Provide the [x, y] coordinate of the cell's center where the given text is located.  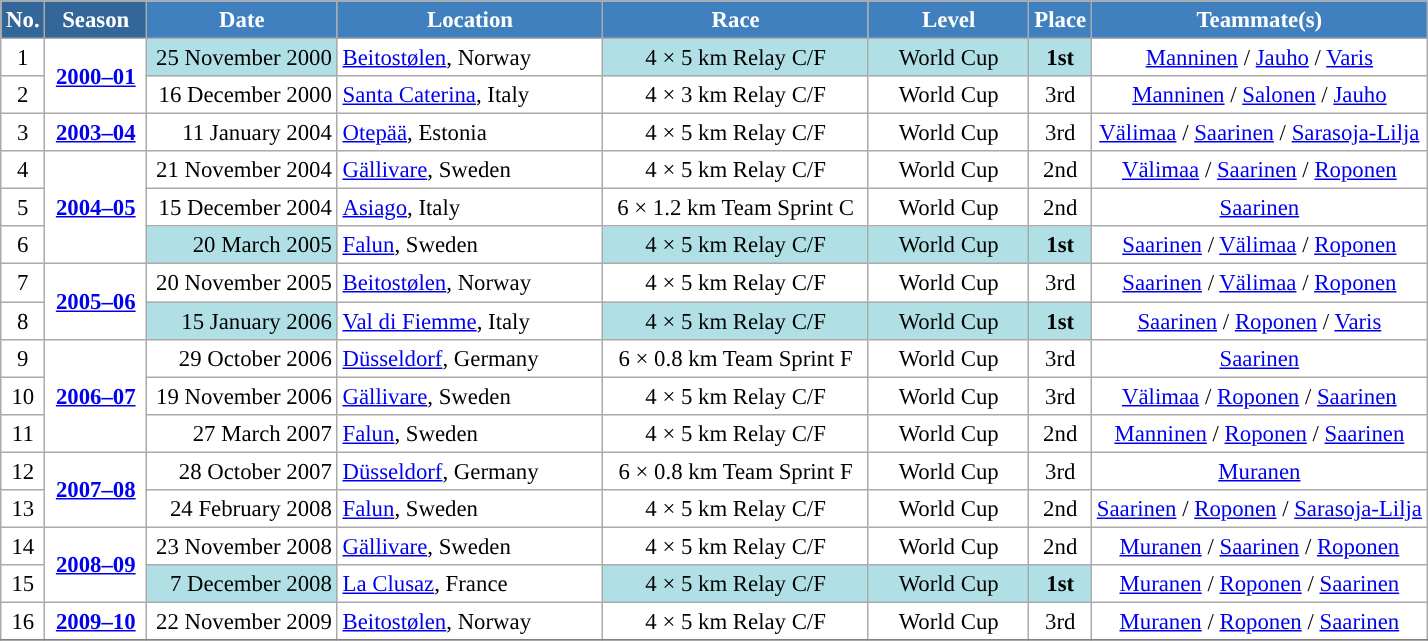
4 × 3 km Relay C/F [736, 95]
2009–10 [96, 621]
15 December 2004 [242, 208]
9 [23, 358]
8 [23, 321]
2005–06 [96, 302]
15 [23, 584]
19 November 2006 [242, 396]
14 [23, 546]
24 February 2008 [242, 509]
Level [948, 20]
Race [736, 20]
Place [1060, 20]
11 [23, 433]
2007–08 [96, 490]
Välimaa / Roponen / Saarinen [1259, 396]
Val di Fiemme, Italy [470, 321]
10 [23, 396]
29 October 2006 [242, 358]
16 December 2000 [242, 95]
27 March 2007 [242, 433]
Muranen / Saarinen / Roponen [1259, 546]
28 October 2007 [242, 471]
20 March 2005 [242, 245]
12 [23, 471]
Santa Caterina, Italy [470, 95]
Saarinen / Roponen / Varis [1259, 321]
No. [23, 20]
6 [23, 245]
6 × 1.2 km Team Sprint C [736, 208]
15 January 2006 [242, 321]
Season [96, 20]
22 November 2009 [242, 621]
2006–07 [96, 396]
Välimaa / Saarinen / Sarasoja-Lilja [1259, 133]
16 [23, 621]
Location [470, 20]
Teammate(s) [1259, 20]
Saarinen / Roponen / Sarasoja-Lilja [1259, 509]
23 November 2008 [242, 546]
20 November 2005 [242, 283]
4 [23, 170]
2003–04 [96, 133]
Manninen / Salonen / Jauho [1259, 95]
2004–05 [96, 208]
1 [23, 58]
Manninen / Jauho / Varis [1259, 58]
Otepää, Estonia [470, 133]
21 November 2004 [242, 170]
Manninen / Roponen / Saarinen [1259, 433]
Muranen [1259, 471]
Date [242, 20]
11 January 2004 [242, 133]
7 [23, 283]
2008–09 [96, 564]
25 November 2000 [242, 58]
7 December 2008 [242, 584]
La Clusaz, France [470, 584]
5 [23, 208]
Välimaa / Saarinen / Roponen [1259, 170]
13 [23, 509]
2000–01 [96, 76]
3 [23, 133]
Asiago, Italy [470, 208]
2 [23, 95]
